Determine the (X, Y) coordinate at the center of the cell enclosing the given text.  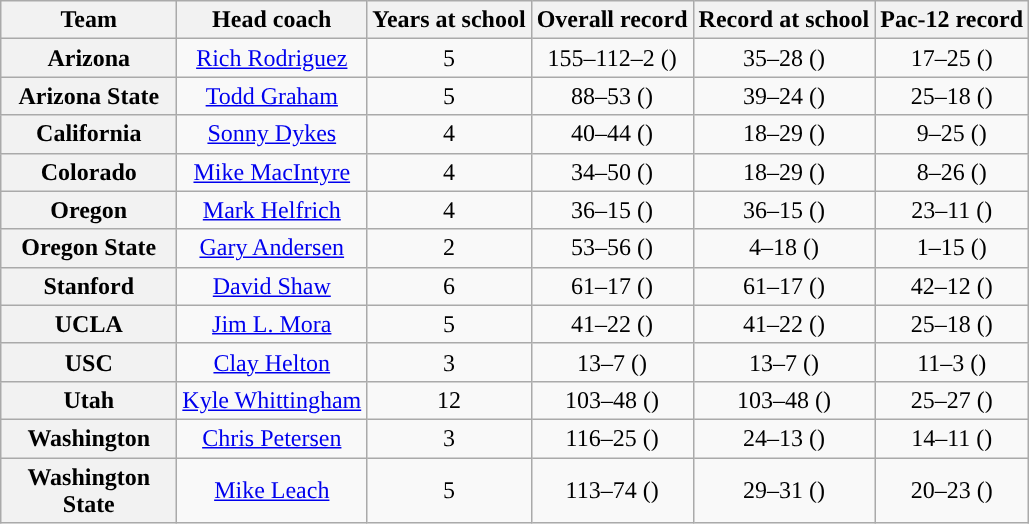
Jim L. Mora (272, 324)
155–112–2 () (612, 58)
Overall record (612, 20)
Arizona (89, 58)
Oregon State (89, 248)
6 (449, 286)
Todd Graham (272, 96)
2 (449, 248)
11–3 () (952, 362)
Stanford (89, 286)
Mark Helfrich (272, 210)
Sonny Dykes (272, 134)
116–25 () (612, 438)
42–12 () (952, 286)
29–31 () (784, 490)
Chris Petersen (272, 438)
12 (449, 400)
9–25 () (952, 134)
14–11 () (952, 438)
Washington State (89, 490)
17–25 () (952, 58)
20–23 () (952, 490)
Gary Andersen (272, 248)
25–27 () (952, 400)
Mike Leach (272, 490)
UCLA (89, 324)
53–56 () (612, 248)
23–11 () (952, 210)
California (89, 134)
1–15 () (952, 248)
Rich Rodriguez (272, 58)
8–26 () (952, 172)
113–74 () (612, 490)
Head coach (272, 20)
40–44 () (612, 134)
34–50 () (612, 172)
24–13 () (784, 438)
USC (89, 362)
Years at school (449, 20)
Colorado (89, 172)
Washington (89, 438)
Kyle Whittingham (272, 400)
Record at school (784, 20)
Team (89, 20)
Clay Helton (272, 362)
Pac-12 record (952, 20)
Utah (89, 400)
35–28 () (784, 58)
David Shaw (272, 286)
Oregon (89, 210)
4–18 () (784, 248)
Mike MacIntyre (272, 172)
88–53 () (612, 96)
Arizona State (89, 96)
39–24 () (784, 96)
